Detect which cell encompasses the target text, then output its (x, y) center coordinate. 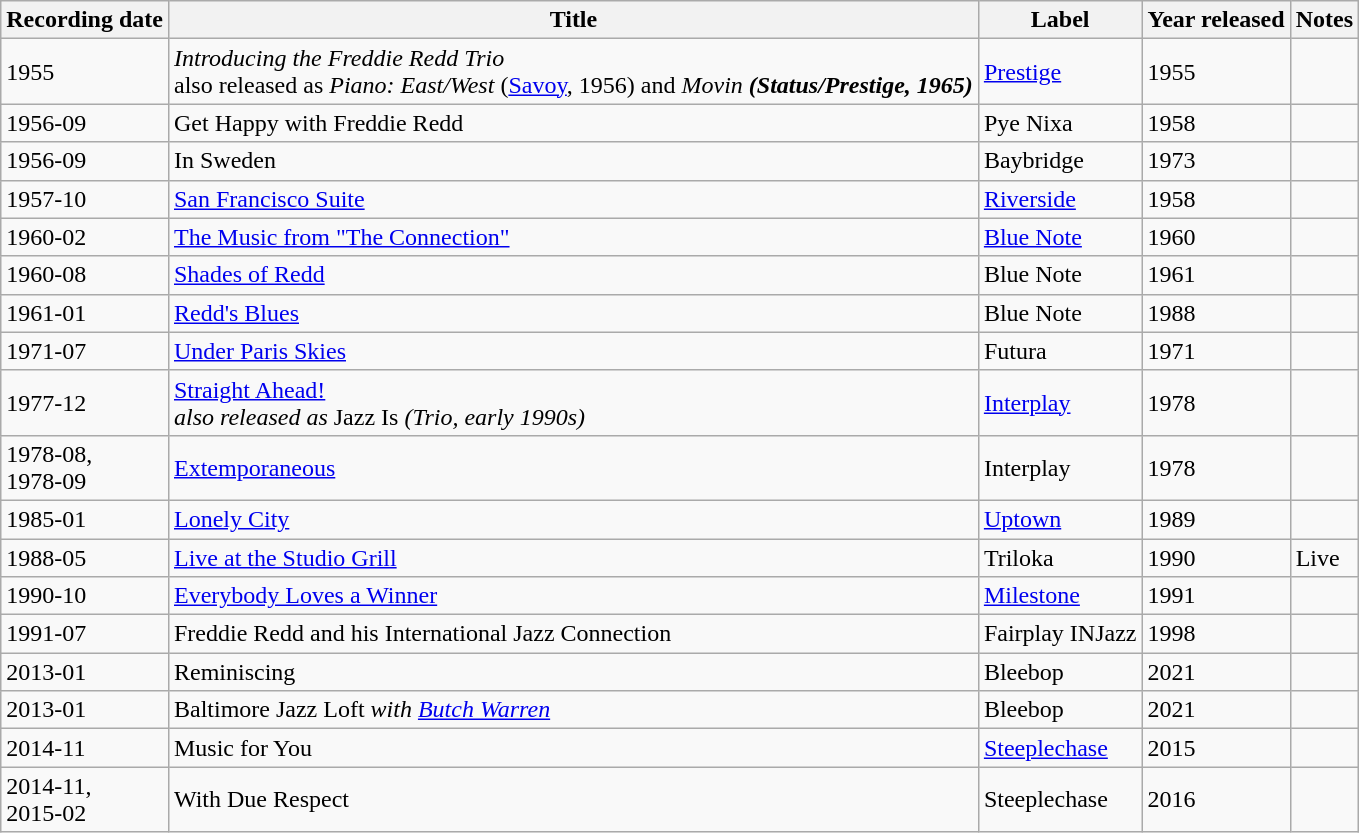
Reminiscing (573, 672)
With Due Respect (573, 800)
Live at the Studio Grill (573, 557)
1988 (1216, 313)
Straight Ahead! also released as Jazz Is (Trio, early 1990s) (573, 402)
1978-08, 1978-09 (85, 468)
1961-01 (85, 313)
1998 (1216, 634)
1989 (1216, 519)
1957-10 (85, 199)
Baybridge (1060, 161)
Baltimore Jazz Loft with Butch Warren (573, 710)
Milestone (1060, 596)
1990 (1216, 557)
Fairplay INJazz (1060, 634)
Title (573, 20)
Uptown (1060, 519)
2016 (1216, 800)
The Music from "The Connection" (573, 237)
Riverside (1060, 199)
1960-02 (85, 237)
1971 (1216, 351)
Freddie Redd and his International Jazz Connection (573, 634)
Lonely City (573, 519)
2014-11, 2015-02 (85, 800)
San Francisco Suite (573, 199)
Redd's Blues (573, 313)
Introducing the Freddie Redd Trio also released as Piano: East/West (Savoy, 1956) and Movin (Status/Prestige, 1965) (573, 72)
Under Paris Skies (573, 351)
1960-08 (85, 275)
1973 (1216, 161)
Get Happy with Freddie Redd (573, 123)
1960 (1216, 237)
Extemporaneous (573, 468)
Recording date (85, 20)
1991 (1216, 596)
Shades of Redd (573, 275)
Label (1060, 20)
Futura (1060, 351)
Live (1324, 557)
1988-05 (85, 557)
In Sweden (573, 161)
1971-07 (85, 351)
1990-10 (85, 596)
1991-07 (85, 634)
Music for You (573, 748)
2014-11 (85, 748)
Triloka (1060, 557)
2015 (1216, 748)
Year released (1216, 20)
Everybody Loves a Winner (573, 596)
1985-01 (85, 519)
Notes (1324, 20)
Pye Nixa (1060, 123)
Prestige (1060, 72)
1961 (1216, 275)
1977-12 (85, 402)
